Return the (x, y) coordinate for the center point of the cell that contains the specified text.  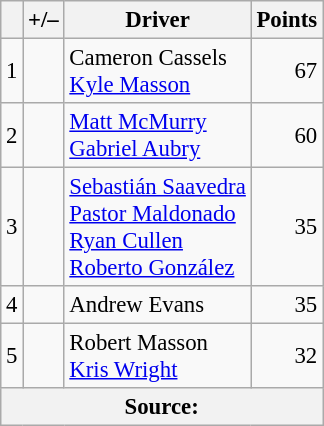
Driver (158, 20)
Source: (162, 407)
67 (286, 72)
Matt McMurry Gabriel Aubry (158, 136)
Robert Masson Kris Wright (158, 356)
1 (12, 72)
Cameron Cassels Kyle Masson (158, 72)
Andrew Evans (158, 305)
+/– (44, 20)
32 (286, 356)
5 (12, 356)
Sebastián Saavedra Pastor Maldonado Ryan Cullen Roberto González (158, 228)
60 (286, 136)
2 (12, 136)
3 (12, 228)
Points (286, 20)
4 (12, 305)
